Pinpoint the cell where the given text exists, returning its [x, y] midpoint coordinate. 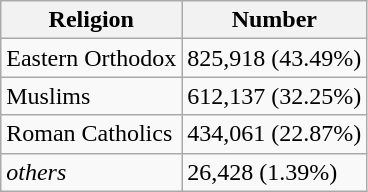
26,428 (1.39%) [274, 172]
434,061 (22.87%) [274, 134]
Number [274, 20]
825,918 (43.49%) [274, 58]
Religion [92, 20]
Roman Catholics [92, 134]
Eastern Orthodox [92, 58]
Muslims [92, 96]
612,137 (32.25%) [274, 96]
others [92, 172]
